Provide the (x, y) coordinate of the cell's center where the given text is located.  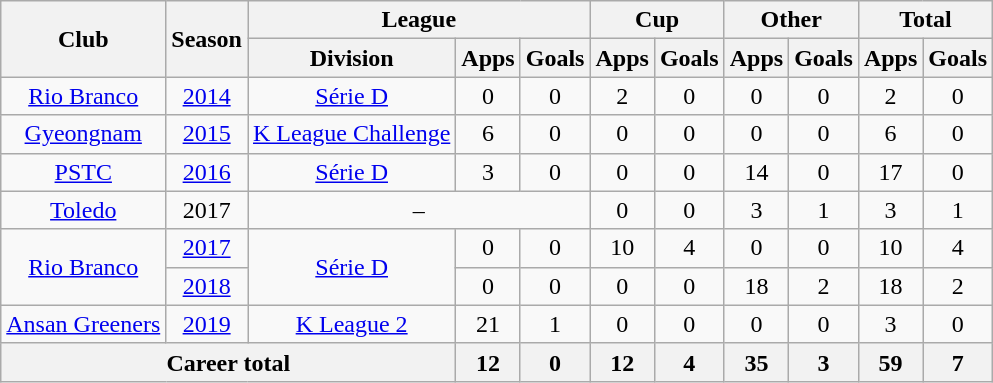
Total (925, 20)
K League Challenge (352, 134)
Toledo (84, 210)
Club (84, 39)
2015 (207, 134)
Season (207, 39)
Cup (657, 20)
League (419, 20)
Division (352, 58)
Ansan Greeners (84, 324)
14 (756, 172)
K League 2 (352, 324)
59 (890, 362)
7 (958, 362)
35 (756, 362)
Other (791, 20)
Career total (228, 362)
Gyeongnam (84, 134)
21 (488, 324)
– (419, 210)
2014 (207, 96)
17 (890, 172)
PSTC (84, 172)
2018 (207, 286)
2019 (207, 324)
2016 (207, 172)
